Detect which cell encompasses the target text, then output its (X, Y) center coordinate. 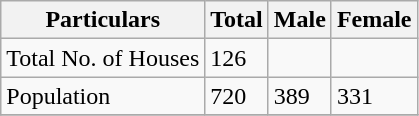
Particulars (103, 20)
Total (237, 20)
126 (237, 58)
389 (300, 96)
720 (237, 96)
331 (374, 96)
Total No. of Houses (103, 58)
Male (300, 20)
Female (374, 20)
Population (103, 96)
